Find where the given text appears and provide that cell's center as [X, Y] coordinate. 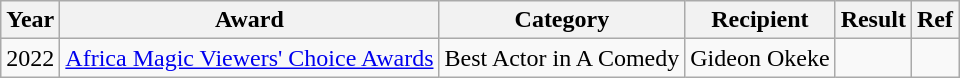
2022 [30, 58]
Category [562, 20]
Gideon Okeke [760, 58]
Ref [936, 20]
Award [250, 20]
Result [873, 20]
Year [30, 20]
Recipient [760, 20]
Best Actor in A Comedy [562, 58]
Africa Magic Viewers' Choice Awards [250, 58]
